Identify which cell holds the provided text, then report its (X, Y) central coordinate. 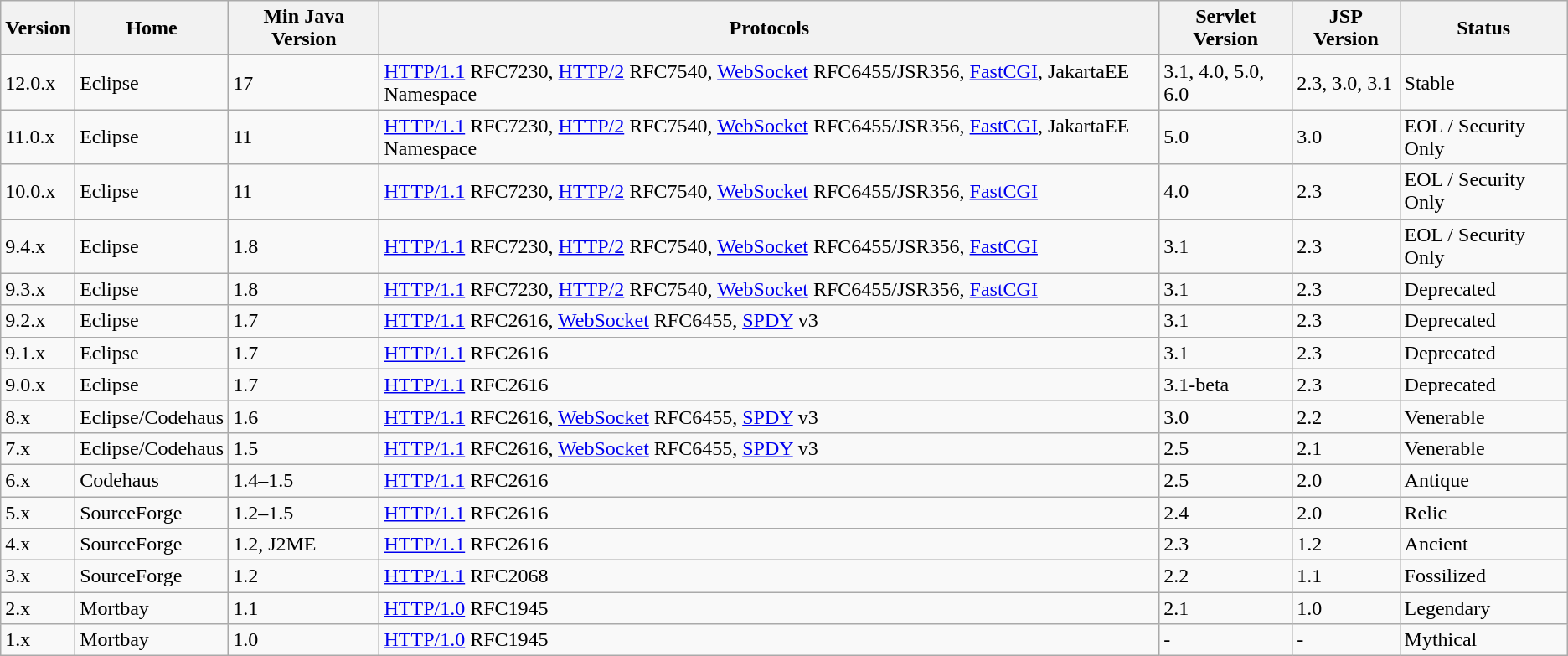
3.1-beta (1226, 385)
7.x (39, 448)
Mythical (1483, 640)
Codehaus (152, 480)
HTTP/1.1 RFC2068 (769, 576)
1.5 (304, 448)
Antique (1483, 480)
Status (1483, 28)
11.0.x (39, 137)
JSP Version (1346, 28)
2.x (39, 608)
2.4 (1226, 512)
9.1.x (39, 353)
8.x (39, 416)
Relic (1483, 512)
9.2.x (39, 321)
2.3, 3.0, 3.1 (1346, 82)
Protocols (769, 28)
4.0 (1226, 191)
1.6 (304, 416)
Servlet Version (1226, 28)
1.2–1.5 (304, 512)
9.3.x (39, 289)
12.0.x (39, 82)
4.x (39, 545)
1.2, J2ME (304, 545)
Stable (1483, 82)
Version (39, 28)
9.4.x (39, 246)
9.0.x (39, 385)
6.x (39, 480)
5.x (39, 512)
10.0.x (39, 191)
3.1, 4.0, 5.0, 6.0 (1226, 82)
3.x (39, 576)
1.x (39, 640)
Fossilized (1483, 576)
5.0 (1226, 137)
Home (152, 28)
Ancient (1483, 545)
Min Java Version (304, 28)
Legendary (1483, 608)
1.4–1.5 (304, 480)
17 (304, 82)
